Return the (x, y) coordinate for the center point of the cell that contains the specified text.  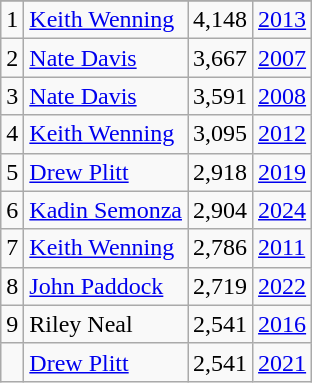
2,904 (220, 210)
3,095 (220, 134)
3,667 (220, 58)
2007 (282, 58)
3,591 (220, 96)
Riley Neal (106, 324)
2021 (282, 362)
4,148 (220, 20)
2012 (282, 134)
2011 (282, 248)
2013 (282, 20)
2024 (282, 210)
John Paddock (106, 286)
6 (12, 210)
4 (12, 134)
9 (12, 324)
2022 (282, 286)
2,918 (220, 172)
8 (12, 286)
3 (12, 96)
1 (12, 20)
2019 (282, 172)
2 (12, 58)
2008 (282, 96)
7 (12, 248)
Kadin Semonza (106, 210)
5 (12, 172)
2,786 (220, 248)
2,719 (220, 286)
2016 (282, 324)
